Determine the [X, Y] coordinate at the center of the cell enclosing the given text.  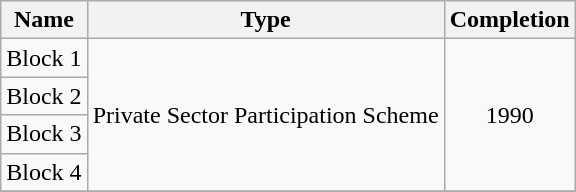
Block 1 [44, 58]
Block 4 [44, 172]
1990 [510, 115]
Private Sector Participation Scheme [266, 115]
Completion [510, 20]
Block 2 [44, 96]
Block 3 [44, 134]
Type [266, 20]
Name [44, 20]
